Extract the (x, y) coordinate from the center of the cell holding the provided text.  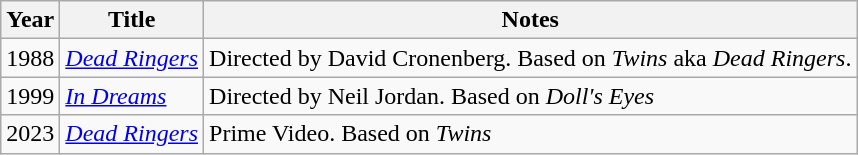
Prime Video. Based on Twins (530, 134)
2023 (30, 134)
In Dreams (132, 96)
Notes (530, 20)
Year (30, 20)
1999 (30, 96)
1988 (30, 58)
Title (132, 20)
Directed by Neil Jordan. Based on Doll's Eyes (530, 96)
Directed by David Cronenberg. Based on Twins aka Dead Ringers. (530, 58)
